Scan for the cell matching the given text and deliver its [X, Y] coordinate at center. 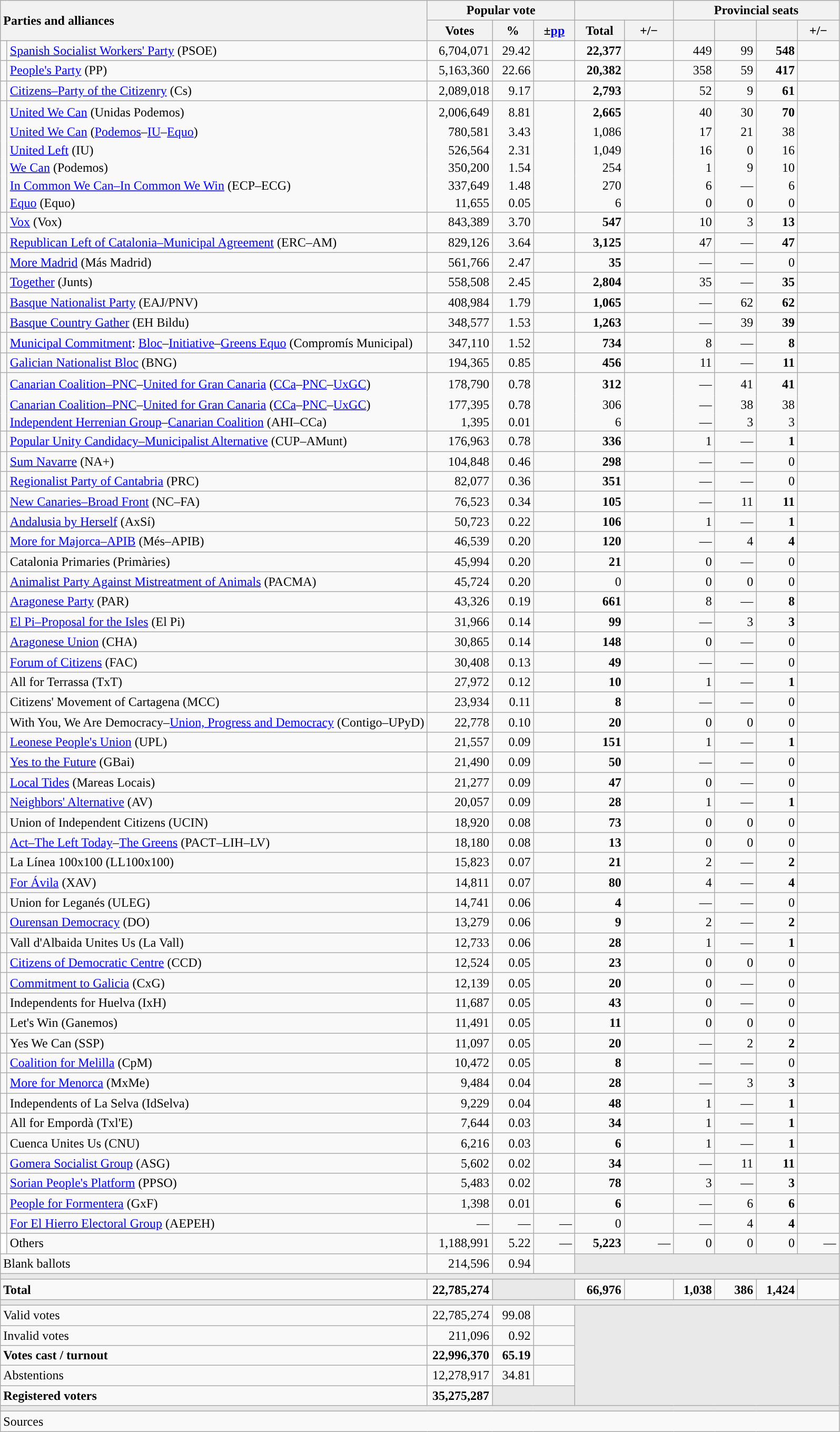
0.12 [513, 682]
10,472 [460, 1063]
12,524 [460, 963]
408,984 [460, 302]
1,038 [694, 1289]
Neighbors' Alternative (AV) [217, 802]
Union for Leganés (ULEG) [217, 903]
Andalusia by Herself (AxSí) [217, 522]
298 [600, 462]
Sources [420, 1421]
270 [600, 185]
12,278,917 [460, 1376]
Independent Herrenian Group–Canarian Coalition (AHI–CCa) [217, 422]
18,920 [460, 822]
734 [600, 342]
211,096 [460, 1336]
12,733 [460, 943]
Republican Left of Catalonia–Municipal Agreement (ERC–AM) [217, 242]
0.94 [513, 1263]
5.22 [513, 1243]
358 [694, 71]
548 [777, 51]
Independents for Huelva (IxH) [217, 1003]
We Can (Podemos) [217, 168]
76,523 [460, 502]
Spanish Socialist Workers' Party (PSOE) [217, 51]
21,557 [460, 742]
3.64 [513, 242]
Valid votes [214, 1315]
More for Majorca–APIB (Més–APIB) [217, 542]
22,377 [600, 51]
Basque Nationalist Party (EAJ/PNV) [217, 302]
Vall d'Albaida Unites Us (La Vall) [217, 943]
14,811 [460, 882]
Popular vote [501, 11]
561,766 [460, 262]
2,804 [600, 282]
11,491 [460, 1023]
Citizens' Movement of Cartagena (MCC) [217, 702]
0.36 [513, 482]
148 [600, 642]
82,077 [460, 482]
Independents of La Selva (IdSelva) [217, 1103]
Popular Unity Candidacy–Municipalist Alternative (CUP–AMunt) [217, 442]
337,649 [460, 185]
20,382 [600, 71]
El Pi–Proposal for the Isles (El Pi) [217, 622]
52 [694, 91]
1,398 [460, 1203]
558,508 [460, 282]
5,163,360 [460, 71]
People for Formentera (GxF) [217, 1203]
0.19 [513, 602]
105 [600, 502]
43,326 [460, 602]
For El Hierro Electoral Group (AEPEH) [217, 1223]
48 [600, 1103]
61 [777, 91]
1.53 [513, 322]
3.43 [513, 132]
Let's Win (Ganemos) [217, 1023]
Regionalist Party of Cantabria (PRC) [217, 482]
66,976 [600, 1289]
Animalist Party Against Mistreatment of Animals (PACMA) [217, 582]
6,216 [460, 1143]
Vox (Vox) [217, 222]
0.13 [513, 662]
23,934 [460, 702]
Abstentions [214, 1376]
Basque Country Gather (EH Bildu) [217, 322]
Votes [460, 31]
0.10 [513, 722]
0.92 [513, 1336]
348,577 [460, 322]
99.08 [513, 1315]
United We Can (Podemos–IU–Equo) [217, 132]
78 [600, 1183]
1,188,991 [460, 1243]
21,277 [460, 782]
350,200 [460, 168]
65.19 [513, 1356]
Equo (Equo) [217, 203]
27,972 [460, 682]
1,086 [600, 132]
% [513, 31]
18,180 [460, 842]
11,097 [460, 1043]
6,704,071 [460, 51]
More for Menorca (MxMe) [217, 1083]
43 [600, 1003]
1,395 [460, 422]
177,395 [460, 405]
Registered voters [214, 1396]
Blank ballots [214, 1263]
8.81 [513, 112]
2,793 [600, 91]
12,139 [460, 983]
40 [694, 112]
347,110 [460, 342]
214,596 [460, 1263]
0.46 [513, 462]
Forum of Citizens (FAC) [217, 662]
Provincial seats [756, 11]
People's Party (PP) [217, 71]
30,865 [460, 642]
2.31 [513, 150]
5,483 [460, 1183]
21,490 [460, 762]
386 [735, 1289]
Aragonese Party (PAR) [217, 602]
29.42 [513, 51]
30 [735, 112]
104,848 [460, 462]
Others [217, 1243]
34.81 [513, 1376]
La Línea 100x100 (LL100x100) [217, 862]
20,057 [460, 802]
46,539 [460, 542]
45,724 [460, 582]
9,484 [460, 1083]
312 [600, 384]
106 [600, 522]
843,389 [460, 222]
Gomera Socialist Group (ASG) [217, 1163]
5,223 [600, 1243]
Together (Junts) [217, 282]
456 [600, 362]
22.66 [513, 71]
50,723 [460, 522]
Citizens of Democratic Centre (CCD) [217, 963]
5,602 [460, 1163]
1,263 [600, 322]
9,229 [460, 1103]
547 [600, 222]
23 [600, 963]
35,275,287 [460, 1396]
30,408 [460, 662]
3,125 [600, 242]
Cuenca Unites Us (CNU) [217, 1143]
13,279 [460, 923]
9.17 [513, 91]
Coalition for Melilla (CpM) [217, 1063]
New Canaries–Broad Front (NC–FA) [217, 502]
Leonese People's Union (UPL) [217, 742]
Act–The Left Today–The Greens (PACT–LIH–LV) [217, 842]
80 [600, 882]
For Ávila (XAV) [217, 882]
2,089,018 [460, 91]
1.48 [513, 185]
±pp [554, 31]
2,006,649 [460, 112]
45,994 [460, 562]
526,564 [460, 150]
7,644 [460, 1123]
49 [600, 662]
Votes cast / turnout [214, 1356]
1,424 [777, 1289]
11,687 [460, 1003]
351 [600, 482]
14,741 [460, 903]
Yes to the Future (GBai) [217, 762]
417 [777, 71]
Commitment to Galicia (CxG) [217, 983]
178,790 [460, 384]
Ourensan Democracy (DO) [217, 923]
254 [600, 168]
All for Empordà (Txl'E) [217, 1123]
Citizens–Party of the Citizenry (Cs) [217, 91]
15,823 [460, 862]
31,966 [460, 622]
2,665 [600, 112]
0.11 [513, 702]
1,065 [600, 302]
1,049 [600, 150]
1.79 [513, 302]
Union of Independent Citizens (UCIN) [217, 822]
Yes We Can (SSP) [217, 1043]
Municipal Commitment: Bloc–Initiative–Greens Equo (Compromís Municipal) [217, 342]
2.45 [513, 282]
70 [777, 112]
United Left (IU) [217, 150]
3.70 [513, 222]
Sorian People's Platform (PPSO) [217, 1183]
59 [735, 71]
2.47 [513, 262]
449 [694, 51]
22,778 [460, 722]
1.54 [513, 168]
17 [694, 132]
22,996,370 [460, 1356]
829,126 [460, 242]
336 [600, 442]
120 [600, 542]
11,655 [460, 203]
176,963 [460, 442]
Invalid votes [214, 1336]
306 [600, 405]
Galician Nationalist Bloc (BNG) [217, 362]
Aragonese Union (CHA) [217, 642]
More Madrid (Más Madrid) [217, 262]
Parties and alliances [214, 21]
50 [600, 762]
In Common We Can–In Common We Win (ECP–ECG) [217, 185]
151 [600, 742]
780,581 [460, 132]
Local Tides (Mareas Locais) [217, 782]
0.34 [513, 502]
With You, We Are Democracy–Union, Progress and Democracy (Contigo–UPyD) [217, 722]
Sum Navarre (NA+) [217, 462]
Catalonia Primaries (Primàries) [217, 562]
194,365 [460, 362]
661 [600, 602]
1.52 [513, 342]
0.22 [513, 522]
United We Can (Unidas Podemos) [217, 112]
0.85 [513, 362]
All for Terrassa (TxT) [217, 682]
73 [600, 822]
